Output the [X, Y] coordinate of the center of the cell containing the given text.  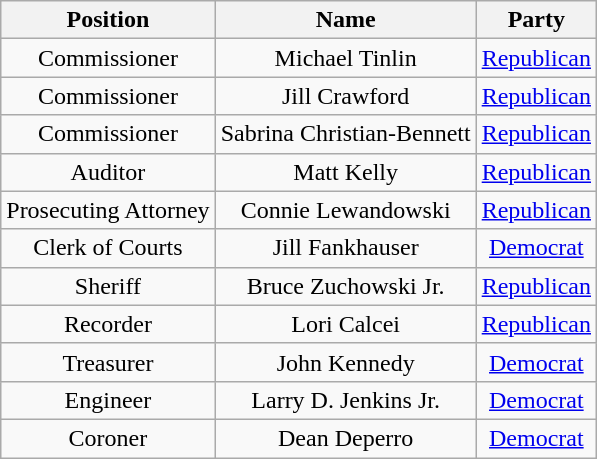
Treasurer [108, 362]
Jill Crawford [346, 96]
Lori Calcei [346, 324]
Larry D. Jenkins Jr. [346, 400]
Dean Deperro [346, 438]
Clerk of Courts [108, 248]
Position [108, 20]
Auditor [108, 172]
Coroner [108, 438]
Prosecuting Attorney [108, 210]
Name [346, 20]
Sabrina Christian-Bennett [346, 134]
Recorder [108, 324]
Michael Tinlin [346, 58]
Sheriff [108, 286]
Jill Fankhauser [346, 248]
John Kennedy [346, 362]
Matt Kelly [346, 172]
Party [536, 20]
Engineer [108, 400]
Connie Lewandowski [346, 210]
Bruce Zuchowski Jr. [346, 286]
